Return the (X, Y) coordinate for the center point of the cell that contains the specified text.  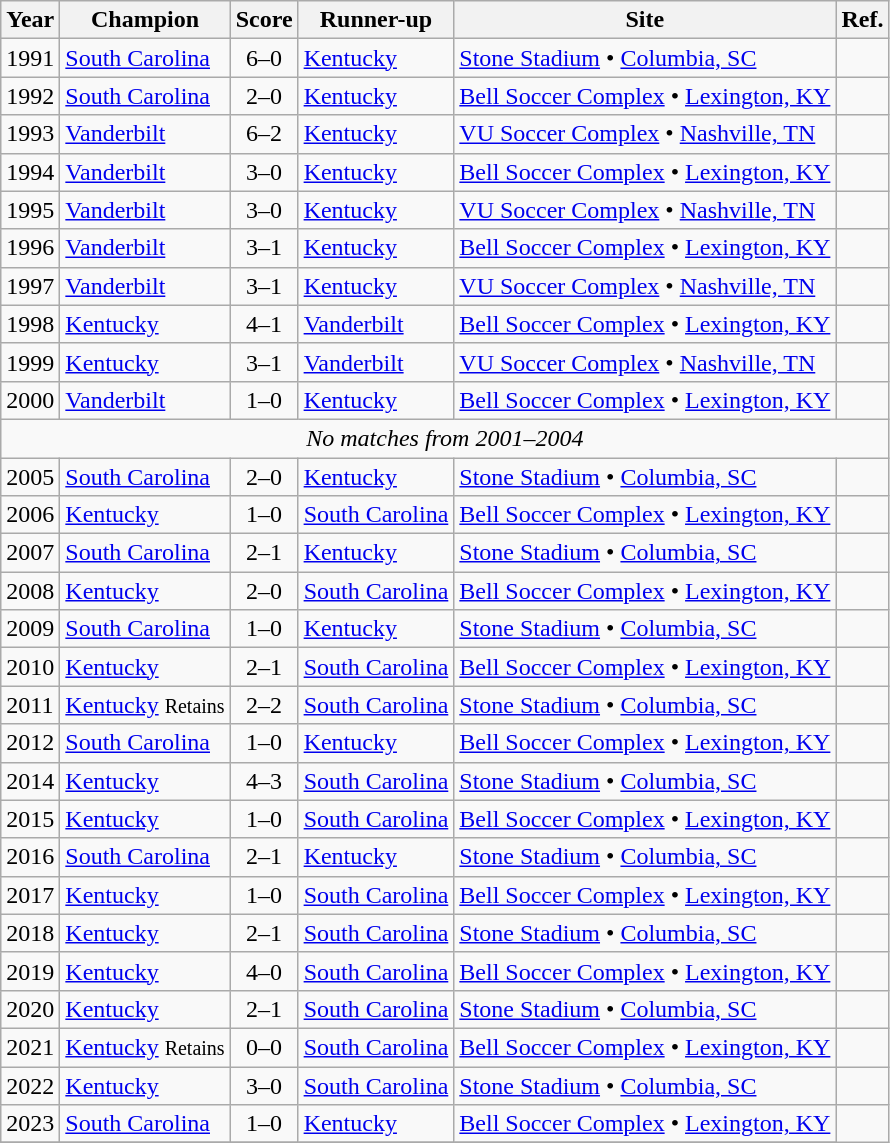
Score (264, 20)
1996 (30, 248)
Runner-up (376, 20)
1995 (30, 210)
2–2 (264, 705)
2007 (30, 553)
1991 (30, 58)
1999 (30, 362)
Champion (145, 20)
2006 (30, 515)
4–3 (264, 781)
2022 (30, 1085)
4–0 (264, 971)
2009 (30, 629)
2020 (30, 1009)
2012 (30, 743)
2018 (30, 933)
0–0 (264, 1047)
4–1 (264, 324)
1994 (30, 172)
6–2 (264, 134)
2016 (30, 857)
2023 (30, 1124)
2008 (30, 591)
2017 (30, 895)
1993 (30, 134)
2021 (30, 1047)
Site (645, 20)
2015 (30, 819)
6–0 (264, 58)
1992 (30, 96)
Year (30, 20)
2005 (30, 477)
2014 (30, 781)
Ref. (862, 20)
2019 (30, 971)
No matches from 2001–2004 (445, 438)
2011 (30, 705)
2010 (30, 667)
1997 (30, 286)
1998 (30, 324)
2000 (30, 400)
